Provide the (x, y) coordinate of the cell's center where the given text is located.  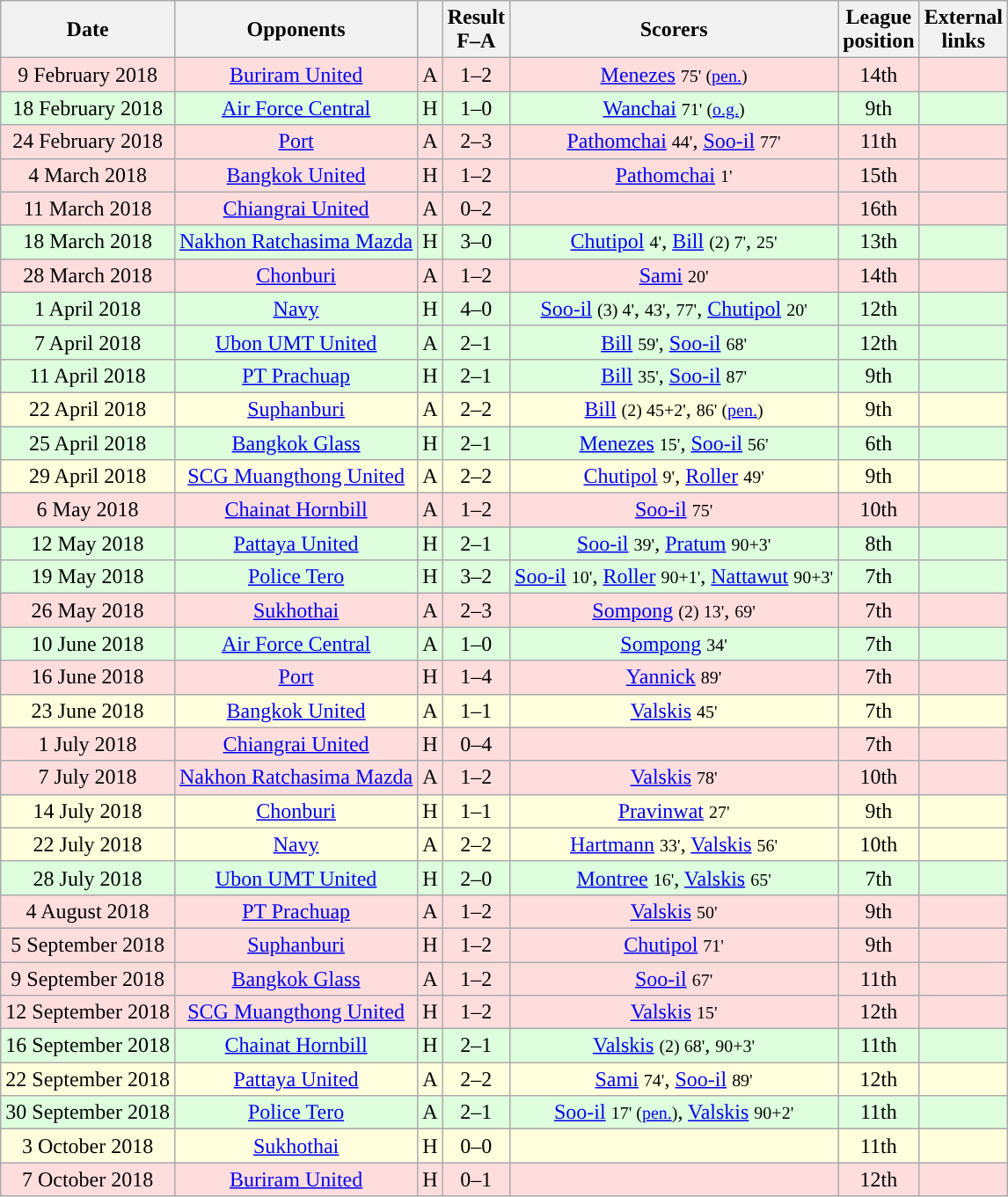
26 May 2018 (88, 610)
Pathomchai 44', Soo-il 77' (674, 142)
11 April 2018 (88, 376)
8th (879, 544)
12 September 2018 (88, 1012)
3–2 (476, 577)
Chutipol 71' (674, 945)
5 September 2018 (88, 945)
9 September 2018 (88, 979)
2–0 (476, 878)
Menezes 15', Soo-il 56' (674, 442)
Montree 16', Valskis 65' (674, 878)
Leagueposition (879, 30)
Pravinwat 27' (674, 811)
13th (879, 242)
7 April 2018 (88, 342)
Externallinks (963, 30)
Valskis 15' (674, 1012)
3 October 2018 (88, 1146)
18 February 2018 (88, 108)
18 March 2018 (88, 242)
Scorers (674, 30)
Soo-il 75' (674, 510)
Soo-il 10', Roller 90+1', Nattawut 90+3' (674, 577)
15th (879, 175)
22 July 2018 (88, 844)
4–0 (476, 309)
Sami 20' (674, 275)
Sompong 34' (674, 644)
Pathomchai 1' (674, 175)
11 March 2018 (88, 208)
28 March 2018 (88, 275)
16th (879, 208)
0–4 (476, 744)
4 August 2018 (88, 911)
1 April 2018 (88, 309)
Soo-il (3) 4', 43', 77', Chutipol 20' (674, 309)
Valskis 78' (674, 777)
Bill 59', Soo-il 68' (674, 342)
23 June 2018 (88, 711)
Valskis (2) 68', 90+3' (674, 1046)
7 July 2018 (88, 777)
1–4 (476, 677)
19 May 2018 (88, 577)
Valskis 50' (674, 911)
29 April 2018 (88, 477)
Sami 74', Soo-il 89' (674, 1079)
24 February 2018 (88, 142)
Hartmann 33', Valskis 56' (674, 844)
16 June 2018 (88, 677)
12 May 2018 (88, 544)
Soo-il 17' (pen.), Valskis 90+2' (674, 1113)
0–0 (476, 1146)
16 September 2018 (88, 1046)
7 October 2018 (88, 1179)
Valskis 45' (674, 711)
Wanchai 71' (o.g.) (674, 108)
Bill (2) 45+2', 86' (pen.) (674, 409)
0–1 (476, 1179)
Chutipol 9', Roller 49' (674, 477)
1 July 2018 (88, 744)
4 March 2018 (88, 175)
Yannick 89' (674, 677)
0–2 (476, 208)
6th (879, 442)
3–0 (476, 242)
Sompong (2) 13', 69' (674, 610)
9 February 2018 (88, 75)
Chutipol 4', Bill (2) 7', 25' (674, 242)
Soo-il 39', Pratum 90+3' (674, 544)
22 April 2018 (88, 409)
14 July 2018 (88, 811)
ResultF–A (476, 30)
Opponents (296, 30)
6 May 2018 (88, 510)
28 July 2018 (88, 878)
Bill 35', Soo-il 87' (674, 376)
30 September 2018 (88, 1113)
Date (88, 30)
Soo-il 67' (674, 979)
10 June 2018 (88, 644)
Menezes 75' (pen.) (674, 75)
22 September 2018 (88, 1079)
25 April 2018 (88, 442)
